Return the [x, y] coordinate for the center point of the cell that contains the specified text.  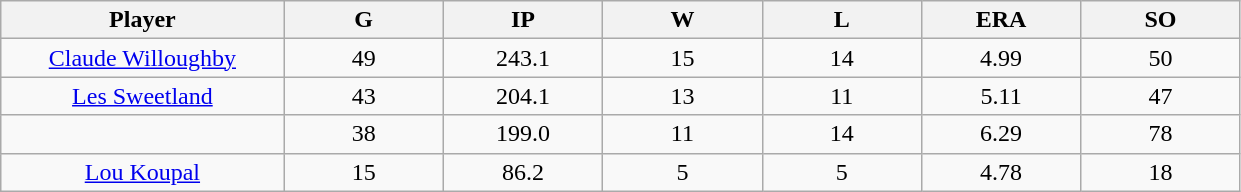
243.1 [522, 58]
86.2 [522, 172]
204.1 [522, 96]
38 [364, 134]
G [364, 20]
13 [682, 96]
4.78 [1000, 172]
78 [1160, 134]
4.99 [1000, 58]
6.29 [1000, 134]
Les Sweetland [142, 96]
49 [364, 58]
Player [142, 20]
Lou Koupal [142, 172]
L [842, 20]
5.11 [1000, 96]
Claude Willoughby [142, 58]
50 [1160, 58]
18 [1160, 172]
SO [1160, 20]
ERA [1000, 20]
199.0 [522, 134]
47 [1160, 96]
43 [364, 96]
IP [522, 20]
W [682, 20]
